Return (X, Y) of the center of cell containing provided text 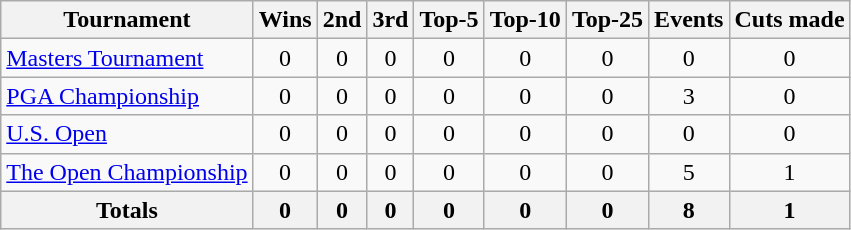
Wins (285, 20)
2nd (342, 20)
8 (689, 210)
Masters Tournament (127, 58)
PGA Championship (127, 96)
Events (689, 20)
5 (689, 172)
Tournament (127, 20)
Cuts made (790, 20)
Top-10 (525, 20)
U.S. Open (127, 134)
Top-25 (607, 20)
3rd (390, 20)
3 (689, 96)
Totals (127, 210)
The Open Championship (127, 172)
Top-5 (449, 20)
